Search for the cell housing the specified text and yield its (X, Y) center coordinate. 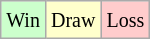
Win (24, 20)
Draw (72, 20)
Loss (126, 20)
